Capture the cell that displays the provided text and extract its (x, y) central coordinate. 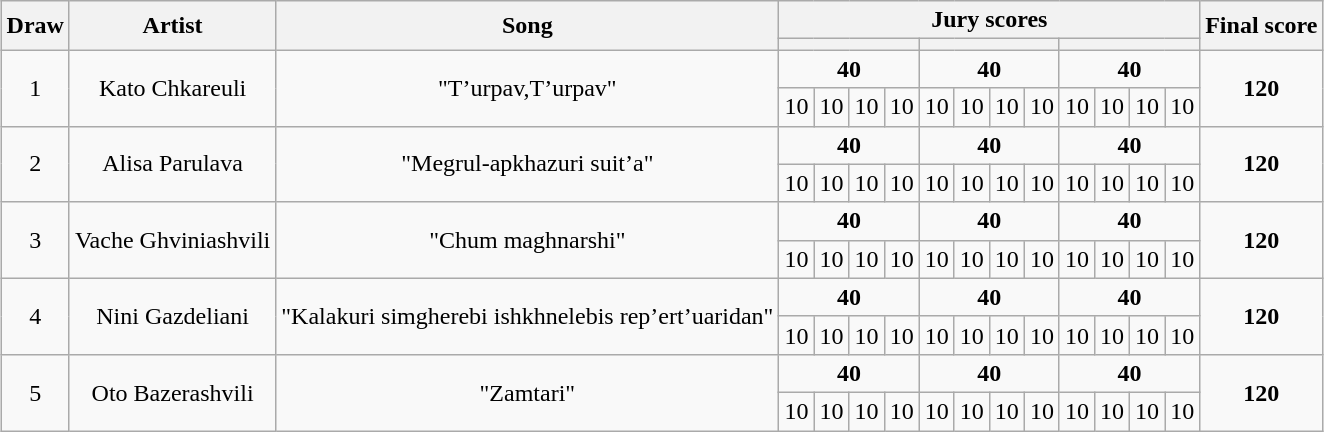
1 (35, 88)
4 (35, 316)
Oto Bazerashvili (172, 392)
"Zamtari" (528, 392)
Final score (1262, 26)
Nini Gazdeliani (172, 316)
Vache Ghviniashvili (172, 240)
"T’urpav,T’urpav" (528, 88)
2 (35, 164)
Kato Chkareuli (172, 88)
Draw (35, 26)
5 (35, 392)
3 (35, 240)
"Kalakuri simgherebi ishkhnelebis rep’ert’uaridan" (528, 316)
Artist (172, 26)
Alisa Parulava (172, 164)
Song (528, 26)
"Chum maghnarshi" (528, 240)
"Megrul-apkhazuri suit’a" (528, 164)
Jury scores (990, 20)
